Return [x, y] of the center of cell containing provided text 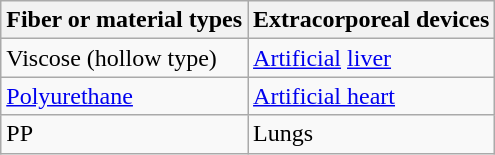
PP [124, 134]
Lungs [372, 134]
Extracorporeal devices [372, 20]
Fiber or material types [124, 20]
Polyurethane [124, 96]
Viscose (hollow type) [124, 58]
Artificial liver [372, 58]
Artificial heart [372, 96]
